Return (X, Y) of the center of cell containing provided text 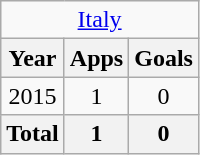
2015 (33, 96)
Apps (96, 58)
Italy (100, 20)
Goals (164, 58)
Total (33, 134)
Year (33, 58)
